Return the [x, y] coordinate for the center point of the cell that contains the specified text.  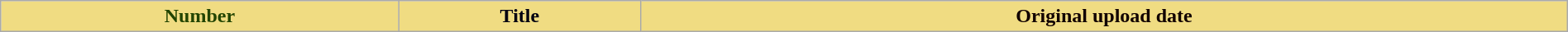
Title [519, 16]
Number [200, 16]
Original upload date [1105, 16]
